Capture the cell that displays the provided text and extract its (X, Y) central coordinate. 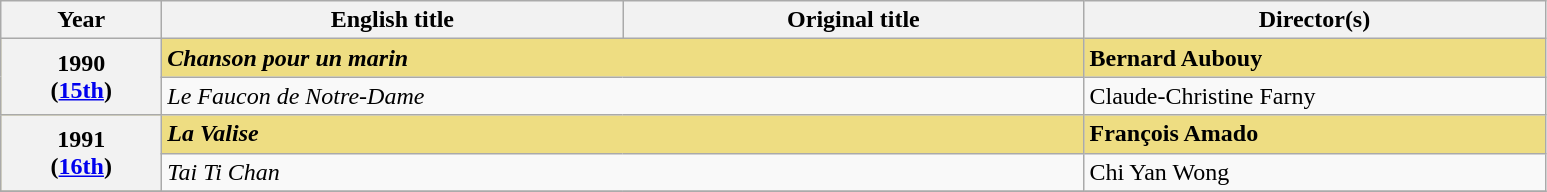
Le Faucon de Notre-Dame (623, 96)
Year (82, 20)
1991(16th) (82, 153)
1990(15th) (82, 77)
Tai Ti Chan (623, 172)
Claude-Christine Farny (1314, 96)
English title (392, 20)
Chanson pour un marin (623, 58)
Director(s) (1314, 20)
François Amado (1314, 134)
Chi Yan Wong (1314, 172)
Original title (854, 20)
La Valise (623, 134)
Bernard Aubouy (1314, 58)
